From the cell containing the given text, extract its center point as [x, y] coordinate. 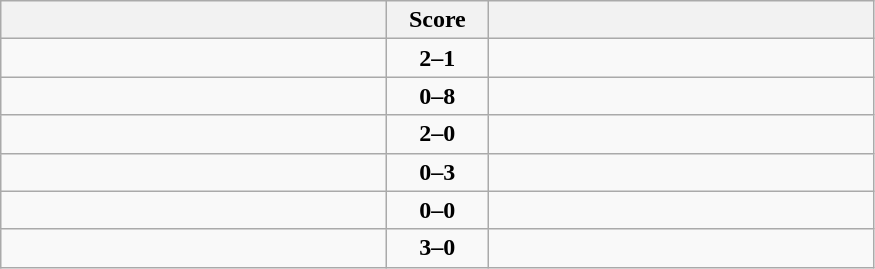
Score [438, 20]
2–0 [438, 134]
0–0 [438, 210]
2–1 [438, 58]
0–8 [438, 96]
3–0 [438, 248]
0–3 [438, 172]
